Determine the [x, y] coordinate at the center of the cell enclosing the given text.  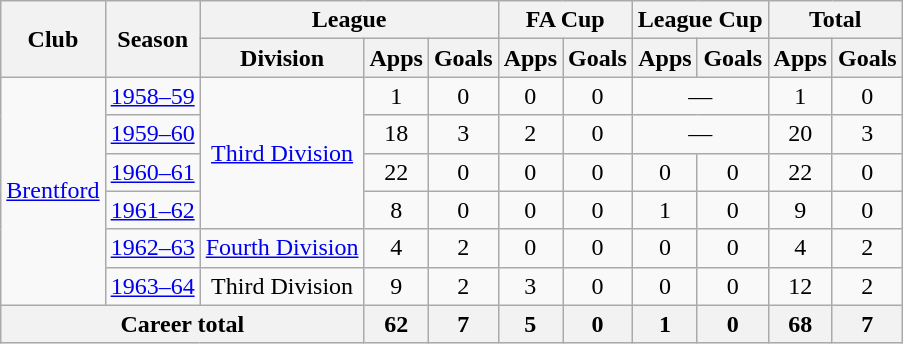
20 [800, 134]
18 [396, 134]
1959–60 [152, 134]
Career total [182, 324]
62 [396, 324]
1958–59 [152, 96]
Division [282, 58]
1962–63 [152, 248]
8 [396, 210]
FA Cup [565, 20]
1960–61 [152, 172]
Club [53, 39]
Fourth Division [282, 248]
League [349, 20]
Total [835, 20]
Brentford [53, 191]
68 [800, 324]
12 [800, 286]
League Cup [700, 20]
5 [530, 324]
1963–64 [152, 286]
Season [152, 39]
1961–62 [152, 210]
